Pinpoint the cell where the given text exists, returning its [x, y] midpoint coordinate. 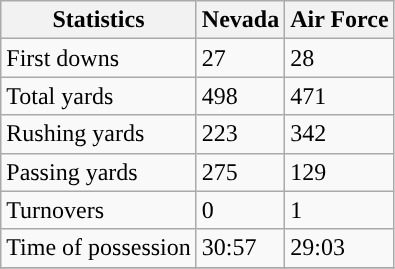
Nevada [240, 20]
30:57 [240, 248]
471 [340, 96]
0 [240, 210]
1 [340, 210]
Statistics [99, 20]
Turnovers [99, 210]
342 [340, 134]
First downs [99, 58]
28 [340, 58]
Total yards [99, 96]
Time of possession [99, 248]
27 [240, 58]
223 [240, 134]
Passing yards [99, 172]
Air Force [340, 20]
275 [240, 172]
29:03 [340, 248]
498 [240, 96]
129 [340, 172]
Rushing yards [99, 134]
